Search for the cell housing the specified text and yield its (x, y) center coordinate. 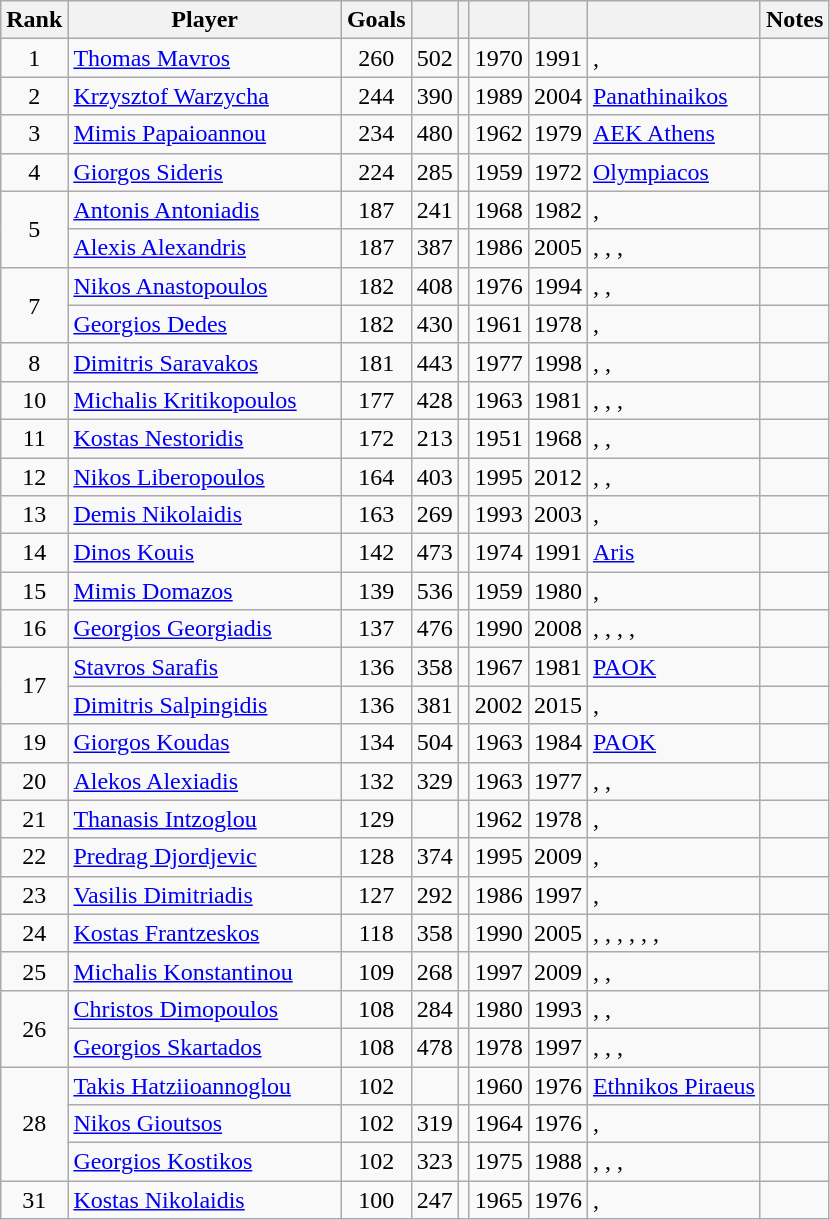
Notes (794, 20)
Takis Hatziioannoglou (205, 1085)
Player (205, 20)
2002 (498, 705)
Aris (674, 553)
4 (34, 172)
109 (376, 971)
11 (34, 438)
Dinos Kouis (205, 553)
Giorgos Koudas (205, 743)
1972 (558, 172)
5 (34, 229)
260 (376, 58)
1982 (558, 210)
22 (34, 857)
Olympiacos (674, 172)
323 (434, 1162)
Demis Nikolaidis (205, 515)
10 (34, 400)
Kostas Frantzeskos (205, 933)
Georgios Skartados (205, 1047)
1984 (558, 743)
14 (34, 553)
381 (434, 705)
292 (434, 895)
1974 (498, 553)
AEK Athens (674, 134)
Stavros Sarafis (205, 667)
Ethnikos Piraeus (674, 1085)
Michalis Konstantinou (205, 971)
163 (376, 515)
502 (434, 58)
480 (434, 134)
247 (434, 1200)
329 (434, 781)
213 (434, 438)
26 (34, 1028)
129 (376, 819)
Thomas Mavros (205, 58)
473 (434, 553)
Panathinaikos (674, 96)
1967 (498, 667)
177 (376, 400)
Mimis Papaioannou (205, 134)
374 (434, 857)
1965 (498, 1200)
390 (434, 96)
2 (34, 96)
Goals (376, 20)
23 (34, 895)
164 (376, 477)
Nikos Liberopoulos (205, 477)
319 (434, 1124)
403 (434, 477)
1989 (498, 96)
, , , , , , (674, 933)
31 (34, 1200)
387 (434, 248)
Rank (34, 20)
2012 (558, 477)
244 (376, 96)
16 (34, 629)
181 (376, 362)
24 (34, 933)
430 (434, 324)
2015 (558, 705)
268 (434, 971)
443 (434, 362)
2004 (558, 96)
269 (434, 515)
128 (376, 857)
Giorgos Sideris (205, 172)
Thanasis Intzoglou (205, 819)
Dimitris Saravakos (205, 362)
1970 (498, 58)
118 (376, 933)
1994 (558, 286)
478 (434, 1047)
13 (34, 515)
Georgios Dedes (205, 324)
2008 (558, 629)
536 (434, 591)
Christos Dimopoulos (205, 1009)
172 (376, 438)
Kostas Nikolaidis (205, 1200)
Alexis Alexandris (205, 248)
476 (434, 629)
Vasilis Dimitriadis (205, 895)
1988 (558, 1162)
1964 (498, 1124)
Predrag Djordjevic (205, 857)
19 (34, 743)
3 (34, 134)
285 (434, 172)
2003 (558, 515)
137 (376, 629)
12 (34, 477)
Dimitris Salpingidis (205, 705)
127 (376, 895)
Kostas Nestoridis (205, 438)
25 (34, 971)
1 (34, 58)
Nikos Anastopoulos (205, 286)
1975 (498, 1162)
504 (434, 743)
15 (34, 591)
1961 (498, 324)
Mimis Domazos (205, 591)
241 (434, 210)
Krzysztof Warzycha (205, 96)
1951 (498, 438)
1960 (498, 1085)
7 (34, 305)
Nikos Gioutsos (205, 1124)
408 (434, 286)
Georgios Georgiadis (205, 629)
132 (376, 781)
284 (434, 1009)
224 (376, 172)
428 (434, 400)
Georgios Kostikos (205, 1162)
Michalis Kritikopoulos (205, 400)
8 (34, 362)
139 (376, 591)
234 (376, 134)
1979 (558, 134)
Antonis Antoniadis (205, 210)
134 (376, 743)
17 (34, 686)
, , , , (674, 629)
1998 (558, 362)
100 (376, 1200)
21 (34, 819)
28 (34, 1123)
142 (376, 553)
20 (34, 781)
Alekos Alexiadis (205, 781)
